Pinpoint the cell where the given text exists, returning its (x, y) midpoint coordinate. 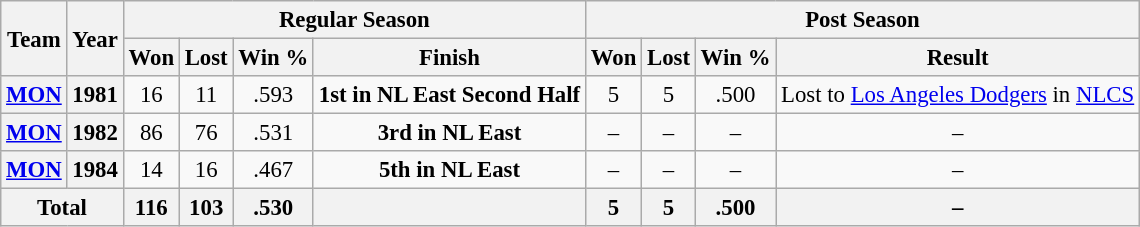
103 (206, 208)
11 (206, 95)
1981 (95, 95)
86 (151, 133)
Finish (449, 58)
Result (958, 58)
.530 (273, 208)
Total (62, 208)
14 (151, 170)
Regular Season (354, 20)
Lost to Los Angeles Dodgers in NLCS (958, 95)
Post Season (862, 20)
.593 (273, 95)
.531 (273, 133)
116 (151, 208)
1st in NL East Second Half (449, 95)
76 (206, 133)
5th in NL East (449, 170)
.467 (273, 170)
1982 (95, 133)
Team (34, 38)
3rd in NL East (449, 133)
1984 (95, 170)
Year (95, 38)
